Output the [x, y] coordinate of the center of the cell containing the given text.  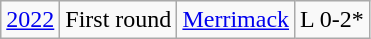
First round [118, 20]
Merrimack [236, 20]
L 0-2* [332, 20]
2022 [30, 20]
